Detect which cell encompasses the target text, then output its (X, Y) center coordinate. 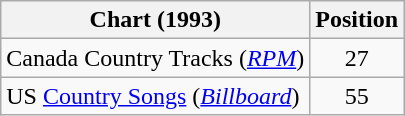
Chart (1993) (156, 20)
Position (357, 20)
Canada Country Tracks (RPM) (156, 58)
27 (357, 58)
55 (357, 96)
US Country Songs (Billboard) (156, 96)
